Determine the (x, y) coordinate at the center of the cell enclosing the given text.  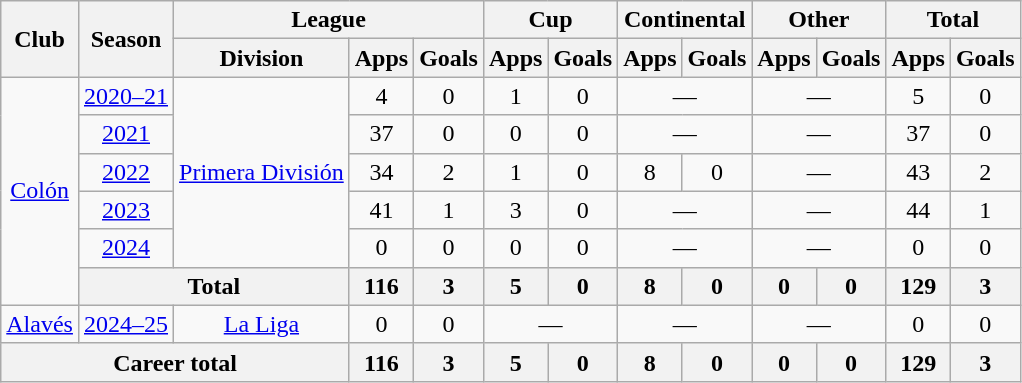
2024–25 (126, 324)
Cup (550, 20)
Alavés (40, 324)
2020–21 (126, 96)
41 (381, 210)
2021 (126, 134)
Other (819, 20)
Club (40, 39)
Primera División (262, 172)
Colón (40, 191)
2023 (126, 210)
44 (918, 210)
2022 (126, 172)
Division (262, 58)
La Liga (262, 324)
34 (381, 172)
Career total (175, 362)
League (329, 20)
2024 (126, 248)
43 (918, 172)
Season (126, 39)
Continental (685, 20)
4 (381, 96)
